Output the (X, Y) coordinate of the center of the cell containing the given text.  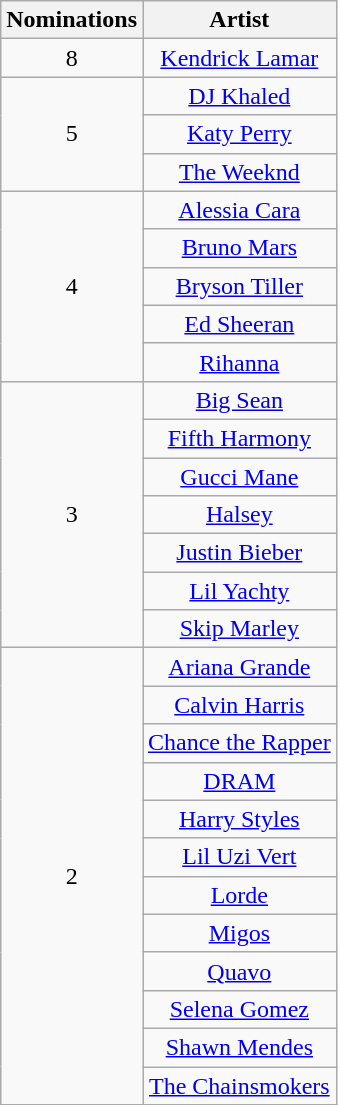
Lil Yachty (239, 591)
Gucci Mane (239, 477)
2 (72, 876)
Quavo (239, 971)
Justin Bieber (239, 553)
Chance the Rapper (239, 743)
Shawn Mendes (239, 1047)
The Chainsmokers (239, 1085)
Bryson Tiller (239, 286)
Rihanna (239, 362)
Bruno Mars (239, 248)
Halsey (239, 515)
Lorde (239, 895)
Harry Styles (239, 819)
The Weeknd (239, 172)
Artist (239, 20)
Nominations (72, 20)
DJ Khaled (239, 96)
Fifth Harmony (239, 438)
Lil Uzi Vert (239, 857)
3 (72, 514)
5 (72, 134)
Calvin Harris (239, 705)
Katy Perry (239, 134)
4 (72, 286)
Kendrick Lamar (239, 58)
Migos (239, 933)
8 (72, 58)
Ariana Grande (239, 667)
Alessia Cara (239, 210)
DRAM (239, 781)
Big Sean (239, 400)
Ed Sheeran (239, 324)
Skip Marley (239, 629)
Selena Gomez (239, 1009)
